Output the (X, Y) coordinate of the center of the cell containing the given text.  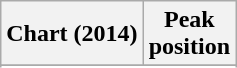
Chart (2014) (72, 34)
Peakposition (189, 34)
